Extract the (x, y) coordinate from the center of the cell holding the provided text.  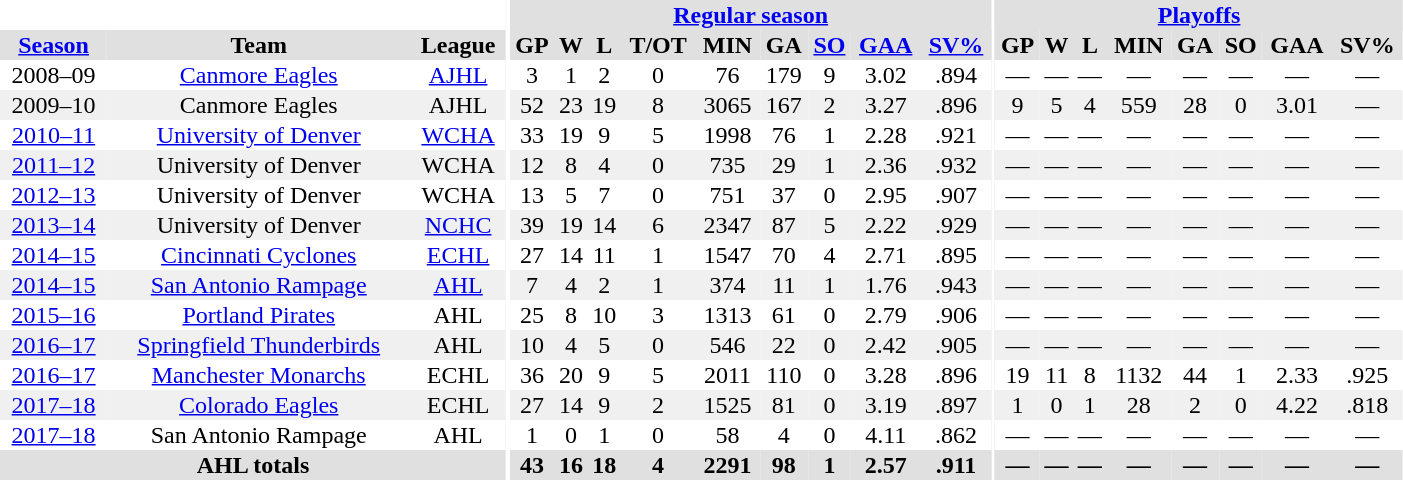
52 (532, 105)
2.57 (886, 465)
3.28 (886, 375)
2011–12 (54, 165)
179 (784, 75)
.894 (956, 75)
559 (1139, 105)
44 (1195, 375)
23 (570, 105)
2.28 (886, 135)
2.36 (886, 165)
43 (532, 465)
2347 (727, 225)
1525 (727, 405)
Colorado Eagles (258, 405)
33 (532, 135)
2.71 (886, 255)
81 (784, 405)
29 (784, 165)
2010–11 (54, 135)
735 (727, 165)
T/OT (658, 45)
3.01 (1296, 105)
37 (784, 195)
61 (784, 315)
.921 (956, 135)
Playoffs (1199, 15)
70 (784, 255)
.925 (1368, 375)
110 (784, 375)
.862 (956, 435)
3.19 (886, 405)
3.02 (886, 75)
1998 (727, 135)
Springfield Thunderbirds (258, 345)
Portland Pirates (258, 315)
.897 (956, 405)
.905 (956, 345)
2013–14 (54, 225)
751 (727, 195)
4.22 (1296, 405)
58 (727, 435)
Manchester Monarchs (258, 375)
3065 (727, 105)
20 (570, 375)
12 (532, 165)
13 (532, 195)
2.33 (1296, 375)
2.95 (886, 195)
2009–10 (54, 105)
1.76 (886, 285)
4.11 (886, 435)
1132 (1139, 375)
6 (658, 225)
374 (727, 285)
.929 (956, 225)
.895 (956, 255)
98 (784, 465)
NCHC (458, 225)
167 (784, 105)
.907 (956, 195)
2015–16 (54, 315)
Season (54, 45)
3.27 (886, 105)
2.42 (886, 345)
Cincinnati Cyclones (258, 255)
AHL totals (253, 465)
2.22 (886, 225)
16 (570, 465)
1547 (727, 255)
18 (604, 465)
2291 (727, 465)
2008–09 (54, 75)
22 (784, 345)
1313 (727, 315)
Team (258, 45)
.911 (956, 465)
League (458, 45)
Regular season (751, 15)
39 (532, 225)
.906 (956, 315)
.932 (956, 165)
2.79 (886, 315)
.943 (956, 285)
.818 (1368, 405)
36 (532, 375)
2012–13 (54, 195)
25 (532, 315)
546 (727, 345)
2011 (727, 375)
87 (784, 225)
